Detect which cell encompasses the target text, then output its (x, y) center coordinate. 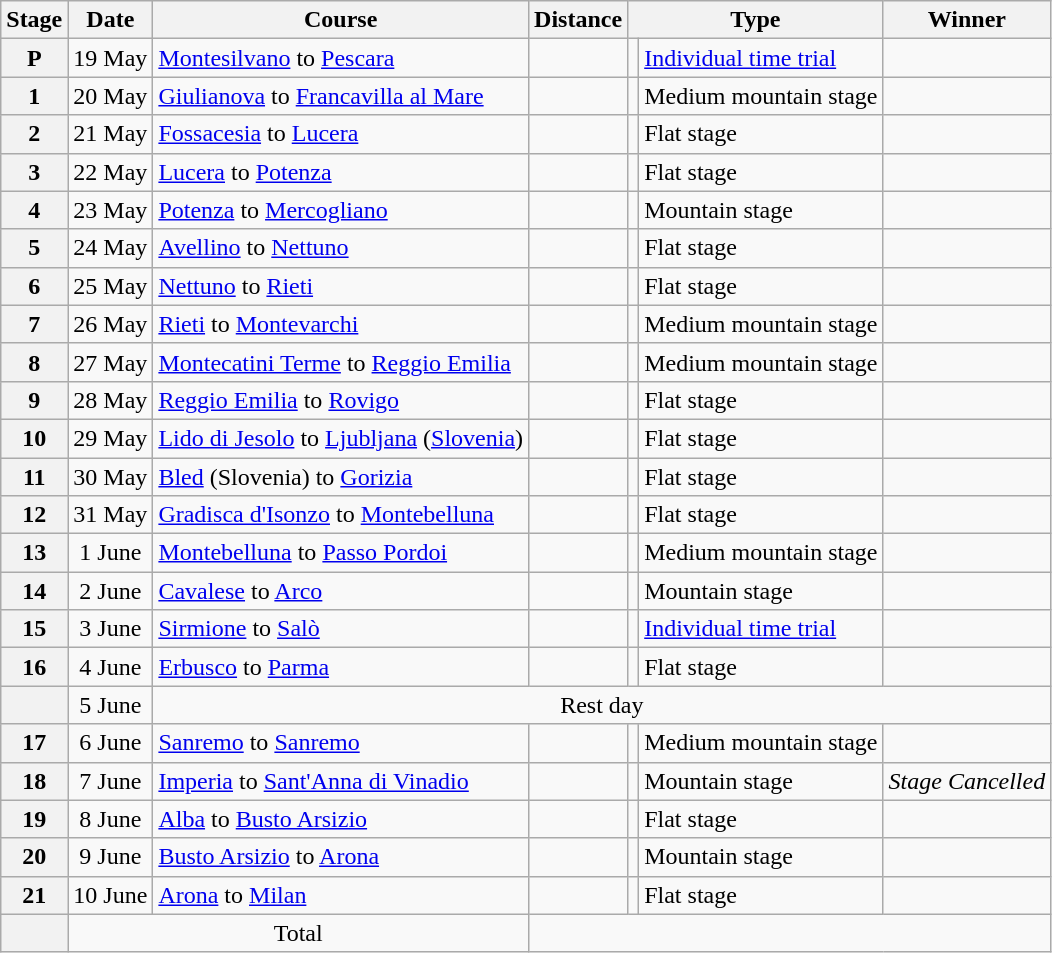
Avellino to Nettuno (341, 248)
3 June (110, 629)
Montecatini Terme to Reggio Emilia (341, 362)
Fossacesia to Lucera (341, 134)
Alba to Busto Arsizio (341, 819)
24 May (110, 248)
Date (110, 20)
25 May (110, 286)
Potenza to Mercogliano (341, 210)
Montebelluna to Passo Pordoi (341, 553)
20 May (110, 96)
6 June (110, 743)
Distance (578, 20)
Bled (Slovenia) to Gorizia (341, 477)
3 (34, 172)
Arona to Milan (341, 895)
6 (34, 286)
4 June (110, 667)
7 (34, 324)
5 June (110, 705)
5 (34, 248)
Total (298, 933)
Stage Cancelled (967, 781)
2 (34, 134)
8 June (110, 819)
9 June (110, 857)
Giulianova to Francavilla al Mare (341, 96)
Gradisca d'Isonzo to Montebelluna (341, 515)
21 (34, 895)
Reggio Emilia to Rovigo (341, 400)
17 (34, 743)
Lido di Jesolo to Ljubljana (Slovenia) (341, 438)
23 May (110, 210)
Stage (34, 20)
26 May (110, 324)
12 (34, 515)
Imperia to Sant'Anna di Vinadio (341, 781)
16 (34, 667)
14 (34, 591)
P (34, 58)
8 (34, 362)
19 (34, 819)
31 May (110, 515)
11 (34, 477)
Sirmione to Salò (341, 629)
10 (34, 438)
22 May (110, 172)
1 (34, 96)
Erbusco to Parma (341, 667)
Sanremo to Sanremo (341, 743)
19 May (110, 58)
10 June (110, 895)
Type (756, 20)
Rieti to Montevarchi (341, 324)
15 (34, 629)
18 (34, 781)
13 (34, 553)
7 June (110, 781)
1 June (110, 553)
Montesilvano to Pescara (341, 58)
Cavalese to Arco (341, 591)
28 May (110, 400)
Course (341, 20)
29 May (110, 438)
9 (34, 400)
Winner (967, 20)
Lucera to Potenza (341, 172)
Rest day (602, 705)
2 June (110, 591)
Nettuno to Rieti (341, 286)
27 May (110, 362)
30 May (110, 477)
20 (34, 857)
21 May (110, 134)
Busto Arsizio to Arona (341, 857)
4 (34, 210)
